Scan for the cell matching the given text and deliver its [x, y] coordinate at center. 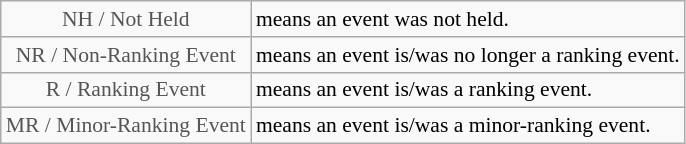
means an event was not held. [468, 19]
MR / Minor-Ranking Event [126, 126]
means an event is/was a minor-ranking event. [468, 126]
R / Ranking Event [126, 90]
means an event is/was no longer a ranking event. [468, 55]
NH / Not Held [126, 19]
means an event is/was a ranking event. [468, 90]
NR / Non-Ranking Event [126, 55]
